Capture the cell that displays the provided text and extract its [x, y] central coordinate. 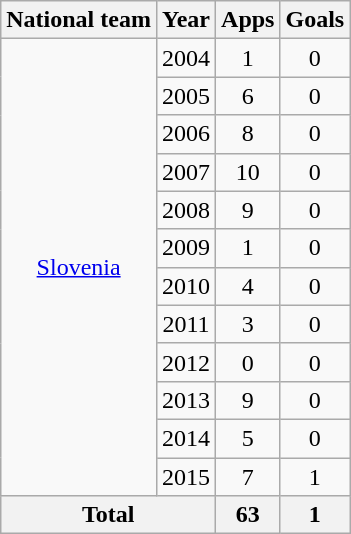
7 [248, 477]
2009 [186, 248]
2006 [186, 134]
National team [79, 20]
Total [108, 515]
2007 [186, 172]
6 [248, 96]
10 [248, 172]
Apps [248, 20]
5 [248, 438]
2013 [186, 400]
2005 [186, 96]
2015 [186, 477]
Slovenia [79, 268]
2012 [186, 362]
2011 [186, 324]
2004 [186, 58]
63 [248, 515]
8 [248, 134]
2008 [186, 210]
Goals [315, 20]
2010 [186, 286]
Year [186, 20]
3 [248, 324]
4 [248, 286]
2014 [186, 438]
